Search for the cell housing the specified text and yield its [X, Y] center coordinate. 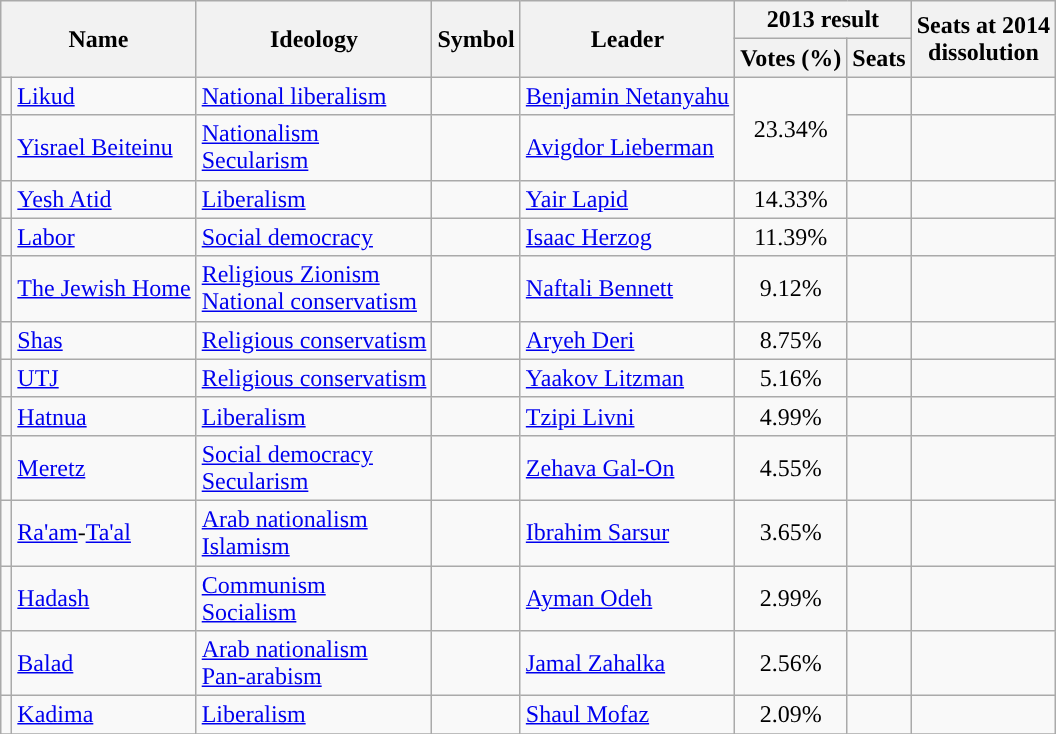
11.39% [791, 237]
2.56% [791, 664]
CommunismSocialism [314, 598]
Likud [104, 96]
23.34% [791, 128]
Leader [627, 39]
4.99% [791, 416]
9.12% [791, 288]
5.16% [791, 378]
Balad [104, 664]
Kadima [104, 715]
Shas [104, 340]
Seats at 2014dissolution [983, 39]
14.33% [791, 199]
Symbol [476, 39]
Isaac Herzog [627, 237]
Ibrahim Sarsur [627, 532]
3.65% [791, 532]
Seats [879, 58]
Votes (%) [791, 58]
Religious ZionismNational conservatism [314, 288]
2013 result [824, 20]
Name [98, 39]
Zehava Gal-On [627, 468]
Yaakov Litzman [627, 378]
8.75% [791, 340]
Shaul Mofaz [627, 715]
UTJ [104, 378]
Benjamin Netanyahu [627, 96]
Yair Lapid [627, 199]
The Jewish Home [104, 288]
Hatnua [104, 416]
Meretz [104, 468]
Naftali Bennett [627, 288]
Ayman Odeh [627, 598]
Jamal Zahalka [627, 664]
2.99% [791, 598]
Tzipi Livni [627, 416]
Yesh Atid [104, 199]
Arab nationalismIslamism [314, 532]
Aryeh Deri [627, 340]
Hadash [104, 598]
Ra'am-Ta'al [104, 532]
NationalismSecularism [314, 148]
2.09% [791, 715]
Arab nationalismPan-arabism [314, 664]
Ideology [314, 39]
National liberalism [314, 96]
4.55% [791, 468]
Labor [104, 237]
Social democracySecularism [314, 468]
Avigdor Lieberman [627, 148]
Yisrael Beiteinu [104, 148]
Social democracy [314, 237]
